Find where the given text appears and provide that cell's center as [x, y] coordinate. 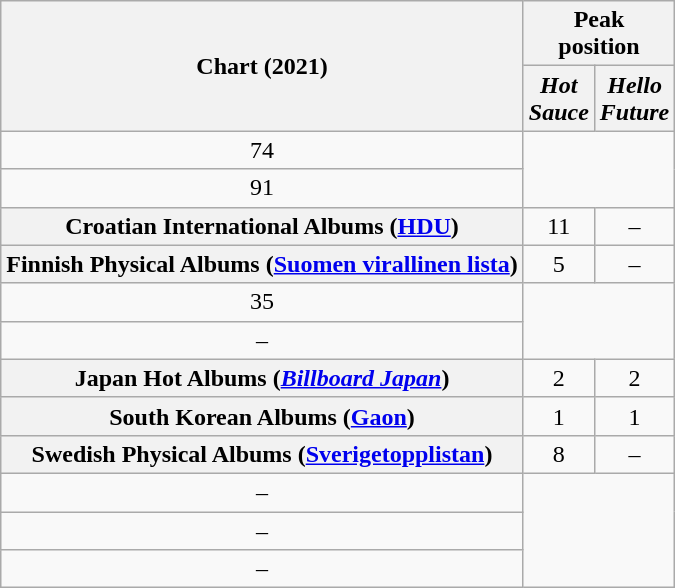
Peakposition [599, 34]
5 [558, 264]
11 [558, 226]
Finnish Physical Albums (Suomen virallinen lista) [262, 264]
South Korean Albums (Gaon) [262, 416]
35 [262, 302]
HotSauce [558, 98]
Croatian International Albums (HDU) [262, 226]
Swedish Physical Albums (Sverigetopplistan) [262, 454]
8 [558, 454]
74 [262, 150]
91 [262, 188]
Chart (2021) [262, 66]
HelloFuture [634, 98]
Japan Hot Albums (Billboard Japan) [262, 378]
